Detect which cell encompasses the target text, then output its [x, y] center coordinate. 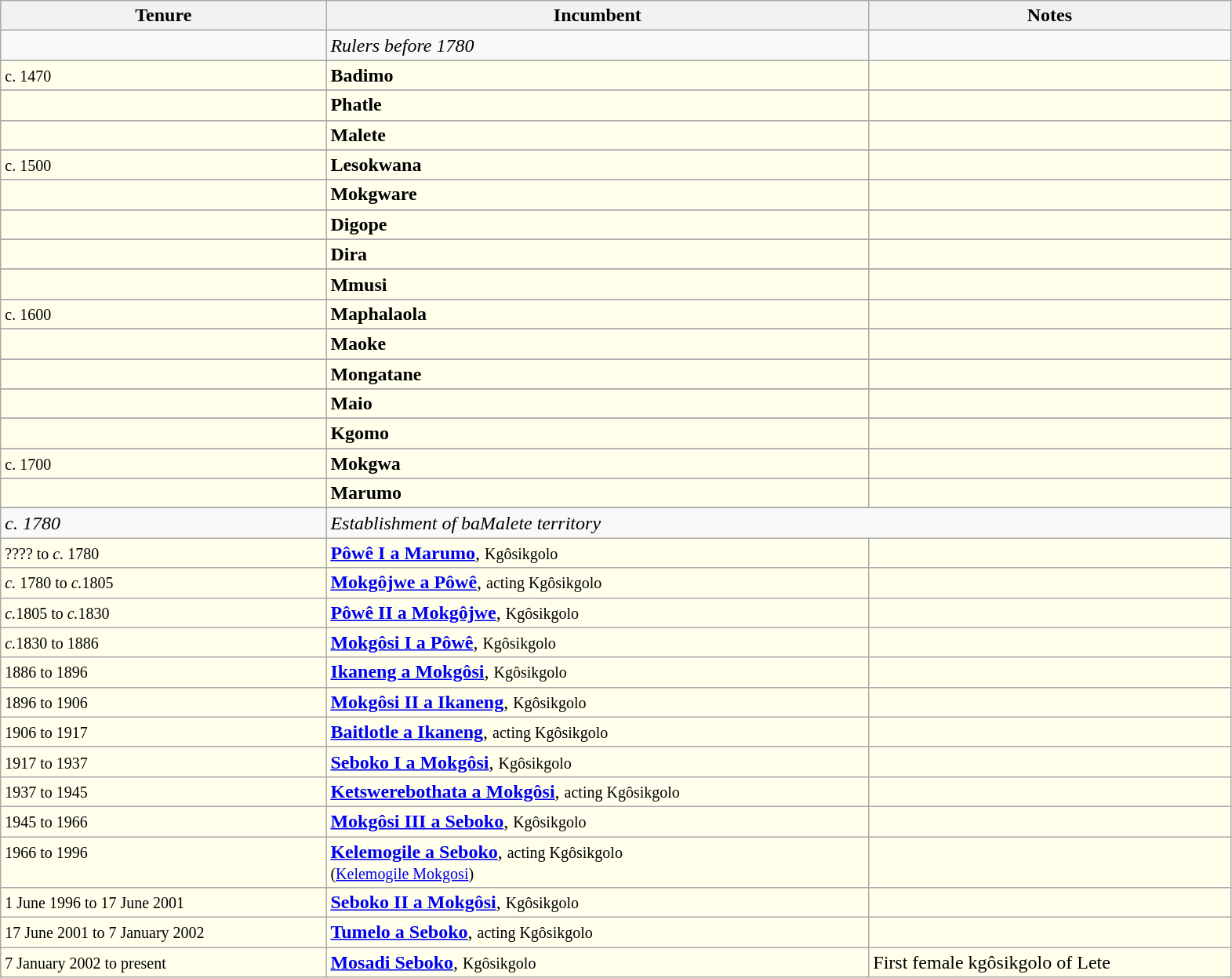
Ketswerebothata a Mokgôsi, acting Kgôsikgolo [598, 791]
1 June 1996 to 17 June 2001 [163, 903]
Tumelo a Seboko, acting Kgôsikgolo [598, 933]
???? to c. 1780 [163, 553]
Maphalaola [598, 314]
Pôwê II a Mokgôjwe, Kgôsikgolo [598, 613]
Maoke [598, 344]
Mmusi [598, 284]
Mokgôsi II a Ikaneng, Kgôsikgolo [598, 702]
1896 to 1906 [163, 702]
c.1830 to 1886 [163, 642]
1937 to 1945 [163, 791]
c. 1470 [163, 75]
Malete [598, 135]
Maio [598, 404]
Incumbent [598, 16]
Marumo [598, 493]
Mosadi Seboko, Kgôsikgolo [598, 962]
Notes [1049, 16]
Mokgôsi I a Pôwê, Kgôsikgolo [598, 642]
1906 to 1917 [163, 732]
Mokgôjwe a Pôwê, acting Kgôsikgolo [598, 583]
Mokgware [598, 195]
1966 to 1996 [163, 861]
1945 to 1966 [163, 821]
Pôwê I a Marumo, Kgôsikgolo [598, 553]
Baitlotle a Ikaneng, acting Kgôsikgolo [598, 732]
First female kgôsikgolo of Lete [1049, 962]
Mokgôsi III a Seboko, Kgôsikgolo [598, 821]
c.1805 to c.1830 [163, 613]
c. 1780 to c.1805 [163, 583]
1917 to 1937 [163, 762]
Tenure [163, 16]
7 January 2002 to present [163, 962]
Phatle [598, 105]
Establishment of baMalete territory [778, 523]
Seboko I a Mokgôsi, Kgôsikgolo [598, 762]
Ikaneng a Mokgôsi, Kgôsikgolo [598, 672]
Kelemogile a Seboko, acting Kgôsikgolo(Kelemogile Mokgosi) [598, 861]
Seboko II a Mokgôsi, Kgôsikgolo [598, 903]
Mongatane [598, 374]
17 June 2001 to 7 January 2002 [163, 933]
c. 1780 [163, 523]
Kgomo [598, 434]
Digope [598, 224]
c. 1500 [163, 165]
1886 to 1896 [163, 672]
c. 1600 [163, 314]
Lesokwana [598, 165]
Mokgwa [598, 464]
c. 1700 [163, 464]
Rulers before 1780 [598, 45]
Badimo [598, 75]
Dira [598, 254]
